Capture the cell that displays the provided text and extract its [X, Y] central coordinate. 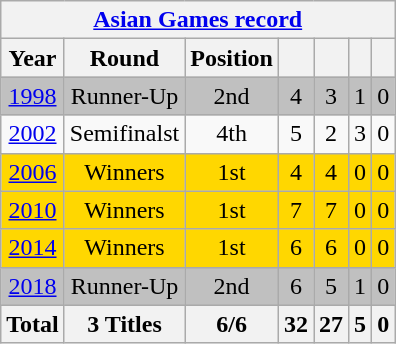
Position [232, 58]
2002 [33, 134]
2 [332, 134]
3 Titles [124, 324]
27 [332, 324]
Year [33, 58]
Semifinalst [124, 134]
6/6 [232, 324]
4th [232, 134]
Round [124, 58]
1998 [33, 96]
32 [296, 324]
2018 [33, 286]
2014 [33, 248]
2006 [33, 172]
Asian Games record [198, 20]
Total [33, 324]
2010 [33, 210]
